From the cell containing the given text, extract its center point as [X, Y] coordinate. 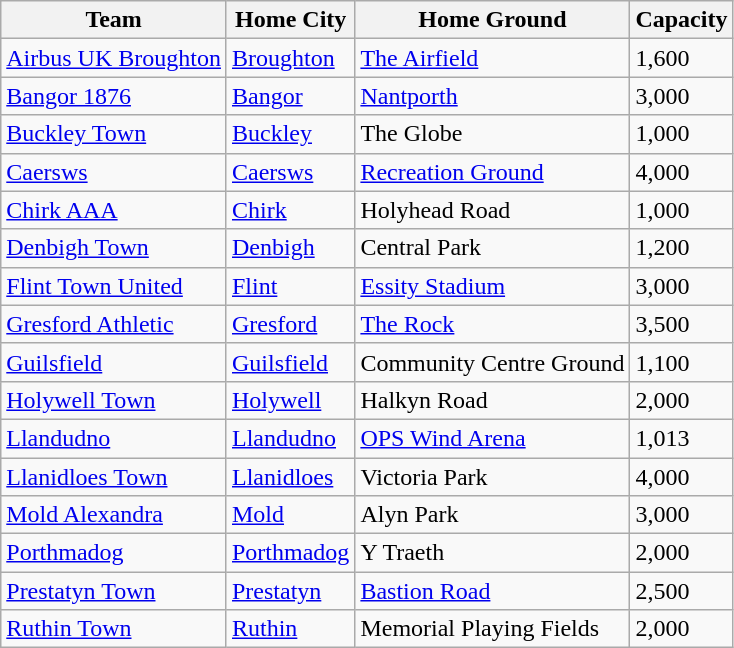
1,100 [682, 362]
Denbigh [290, 248]
Ruthin Town [114, 629]
1,600 [682, 58]
Buckley [290, 134]
Bastion Road [492, 591]
Halkyn Road [492, 400]
1,013 [682, 438]
Denbigh Town [114, 248]
Capacity [682, 20]
Essity Stadium [492, 286]
Chirk AAA [114, 210]
2,500 [682, 591]
Victoria Park [492, 477]
The Rock [492, 324]
Gresford Athletic [114, 324]
Broughton [290, 58]
Holywell Town [114, 400]
Llanidloes [290, 477]
Mold Alexandra [114, 515]
Community Centre Ground [492, 362]
3,500 [682, 324]
Alyn Park [492, 515]
Nantporth [492, 96]
Bangor 1876 [114, 96]
Holyhead Road [492, 210]
1,200 [682, 248]
OPS Wind Arena [492, 438]
Flint Town United [114, 286]
The Airfield [492, 58]
The Globe [492, 134]
Buckley Town [114, 134]
Airbus UK Broughton [114, 58]
Prestatyn Town [114, 591]
Flint [290, 286]
Team [114, 20]
Gresford [290, 324]
Y Traeth [492, 553]
Recreation Ground [492, 172]
Prestatyn [290, 591]
Llanidloes Town [114, 477]
Central Park [492, 248]
Mold [290, 515]
Chirk [290, 210]
Memorial Playing Fields [492, 629]
Holywell [290, 400]
Home City [290, 20]
Home Ground [492, 20]
Bangor [290, 96]
Ruthin [290, 629]
